Detect which cell encompasses the target text, then output its (x, y) center coordinate. 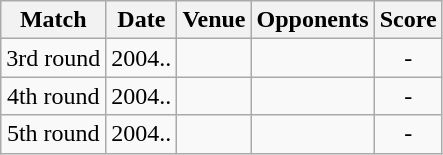
5th round (54, 134)
4th round (54, 96)
Opponents (312, 20)
Match (54, 20)
Score (408, 20)
Date (142, 20)
3rd round (54, 58)
Venue (214, 20)
